Detect which cell encompasses the target text, then output its [x, y] center coordinate. 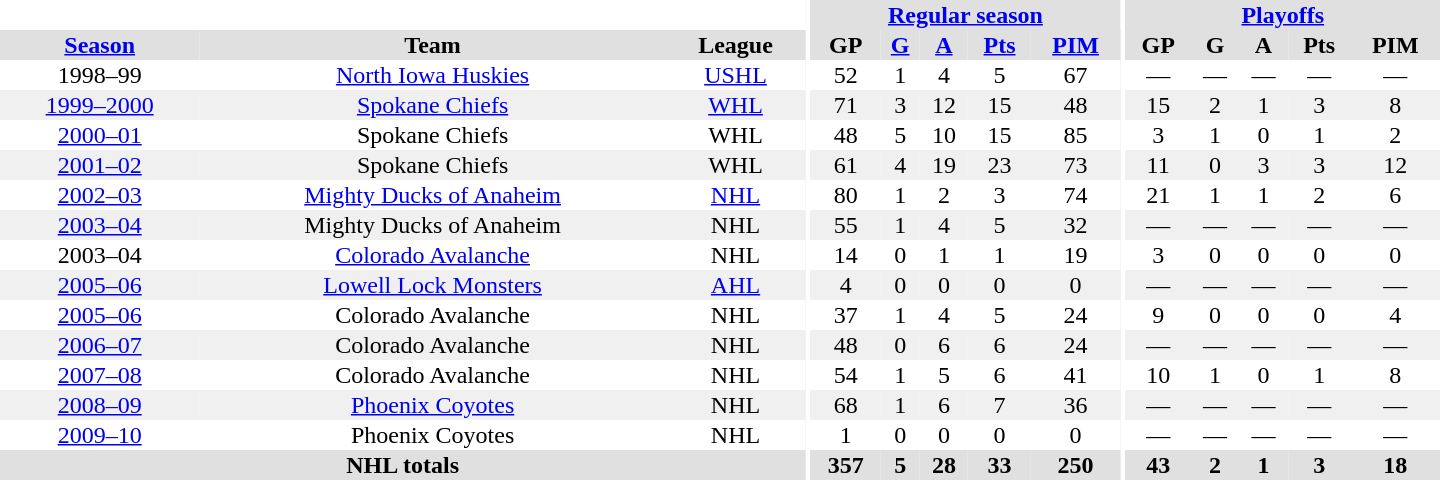
250 [1076, 465]
2002–03 [100, 195]
21 [1158, 195]
52 [846, 75]
9 [1158, 315]
2000–01 [100, 135]
18 [1396, 465]
67 [1076, 75]
61 [846, 165]
357 [846, 465]
33 [1000, 465]
2006–07 [100, 345]
AHL [736, 285]
32 [1076, 225]
League [736, 45]
7 [1000, 405]
Playoffs [1283, 15]
36 [1076, 405]
1999–2000 [100, 105]
85 [1076, 135]
Regular season [966, 15]
USHL [736, 75]
Season [100, 45]
80 [846, 195]
North Iowa Huskies [432, 75]
68 [846, 405]
NHL totals [402, 465]
11 [1158, 165]
55 [846, 225]
28 [944, 465]
41 [1076, 375]
73 [1076, 165]
74 [1076, 195]
1998–99 [100, 75]
71 [846, 105]
2009–10 [100, 435]
43 [1158, 465]
Team [432, 45]
Lowell Lock Monsters [432, 285]
37 [846, 315]
2008–09 [100, 405]
54 [846, 375]
2007–08 [100, 375]
2001–02 [100, 165]
23 [1000, 165]
14 [846, 255]
